Detect which cell encompasses the target text, then output its [x, y] center coordinate. 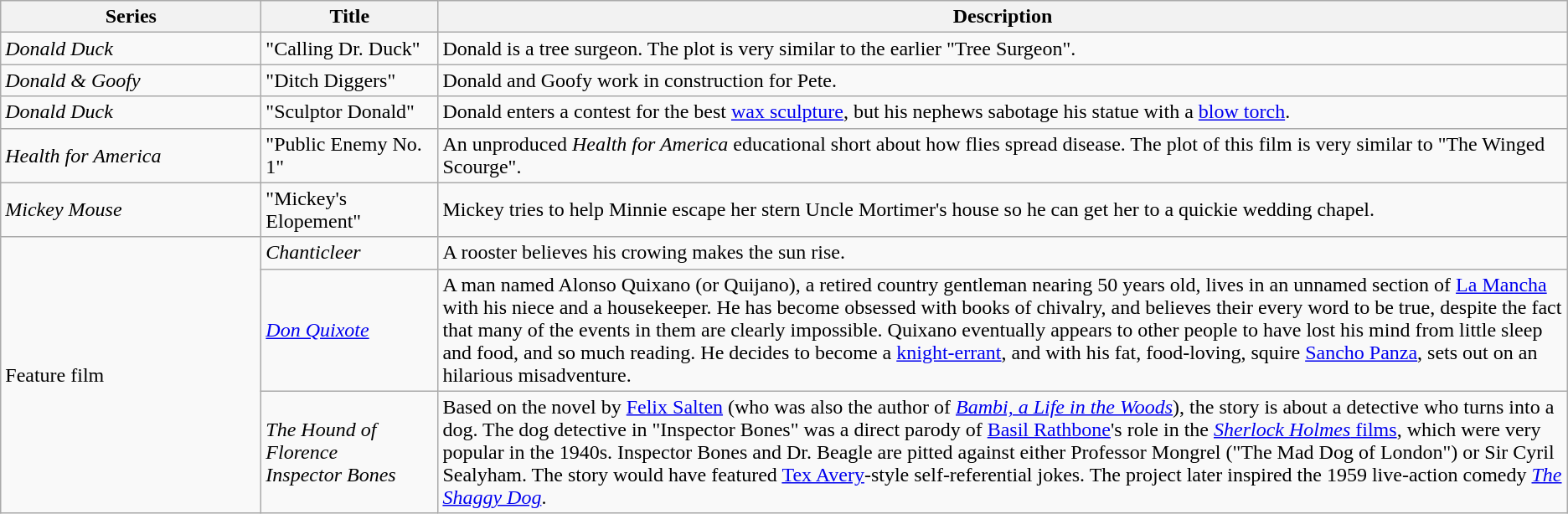
Donald and Goofy work in construction for Pete. [1003, 80]
Series [131, 17]
Description [1003, 17]
"Sculptor Donald" [350, 112]
Donald & Goofy [131, 80]
"Mickey's Elopement" [350, 209]
Title [350, 17]
Mickey Mouse [131, 209]
A rooster believes his crowing makes the sun rise. [1003, 253]
Mickey tries to help Minnie escape her stern Uncle Mortimer's house so he can get her to a quickie wedding chapel. [1003, 209]
"Ditch Diggers" [350, 80]
"Public Enemy No. 1" [350, 156]
Feature film [131, 375]
Don Quixote [350, 330]
An unproduced Health for America educational short about how flies spread disease. The plot of this film is very similar to "The Winged Scourge". [1003, 156]
Donald enters a contest for the best wax sculpture, but his nephews sabotage his statue with a blow torch. [1003, 112]
Donald is a tree surgeon. The plot is very similar to the earlier "Tree Surgeon". [1003, 49]
"Calling Dr. Duck" [350, 49]
Health for America [131, 156]
Chanticleer [350, 253]
The Hound of FlorenceInspector Bones [350, 452]
